Capture the cell that displays the provided text and extract its [X, Y] central coordinate. 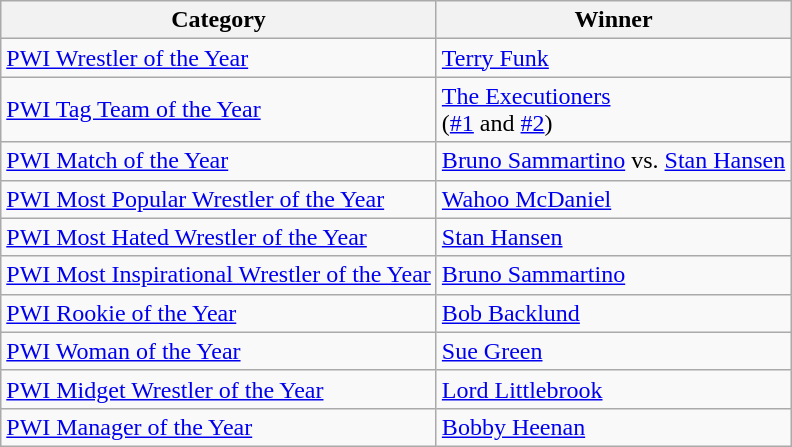
PWI Tag Team of the Year [219, 110]
Terry Funk [613, 58]
Stan Hansen [613, 237]
Wahoo McDaniel [613, 199]
Bob Backlund [613, 313]
Bruno Sammartino [613, 275]
PWI Manager of the Year [219, 427]
Lord Littlebrook [613, 389]
Winner [613, 20]
PWI Midget Wrestler of the Year [219, 389]
Category [219, 20]
Bruno Sammartino vs. Stan Hansen [613, 161]
PWI Rookie of the Year [219, 313]
Bobby Heenan [613, 427]
PWI Match of the Year [219, 161]
Sue Green [613, 351]
PWI Wrestler of the Year [219, 58]
The Executioners(#1 and #2) [613, 110]
PWI Woman of the Year [219, 351]
PWI Most Popular Wrestler of the Year [219, 199]
PWI Most Hated Wrestler of the Year [219, 237]
PWI Most Inspirational Wrestler of the Year [219, 275]
